Locate the cell with the specified text and output its [x, y] center coordinate. 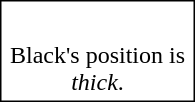
Black's position is thick. [97, 68]
